Scan for the cell matching the given text and deliver its (X, Y) coordinate at center. 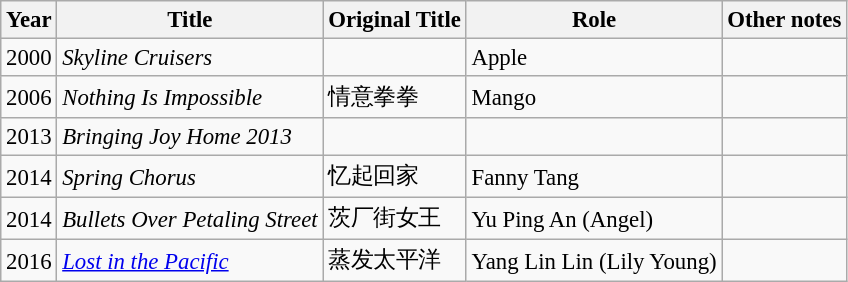
Fanny Tang (594, 177)
Other notes (784, 20)
Lost in the Pacific (190, 261)
Role (594, 20)
蒸发太平洋 (394, 261)
Year (29, 20)
Yang Lin Lin (Lily Young) (594, 261)
2016 (29, 261)
Mango (594, 97)
2000 (29, 58)
Title (190, 20)
茨厂街女王 (394, 219)
情意拳拳 (394, 97)
Yu Ping An (Angel) (594, 219)
Bringing Joy Home 2013 (190, 137)
2006 (29, 97)
2013 (29, 137)
Nothing Is Impossible (190, 97)
Spring Chorus (190, 177)
Bullets Over Petaling Street (190, 219)
Original Title (394, 20)
Skyline Cruisers (190, 58)
Apple (594, 58)
忆起回家 (394, 177)
